Output the (x, y) coordinate of the center of the cell containing the given text.  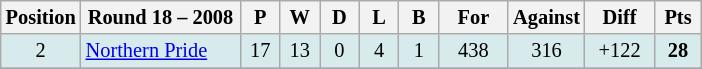
B (419, 17)
17 (260, 51)
Position (41, 17)
D (340, 17)
Against (546, 17)
Diff (620, 17)
2 (41, 51)
1 (419, 51)
Round 18 – 2008 (161, 17)
P (260, 17)
316 (546, 51)
L (379, 17)
W (300, 17)
13 (300, 51)
438 (474, 51)
Pts (678, 17)
4 (379, 51)
For (474, 17)
+122 (620, 51)
0 (340, 51)
Northern Pride (161, 51)
28 (678, 51)
